For the text-containing cell, return its midpoint in (x, y) coordinate format. 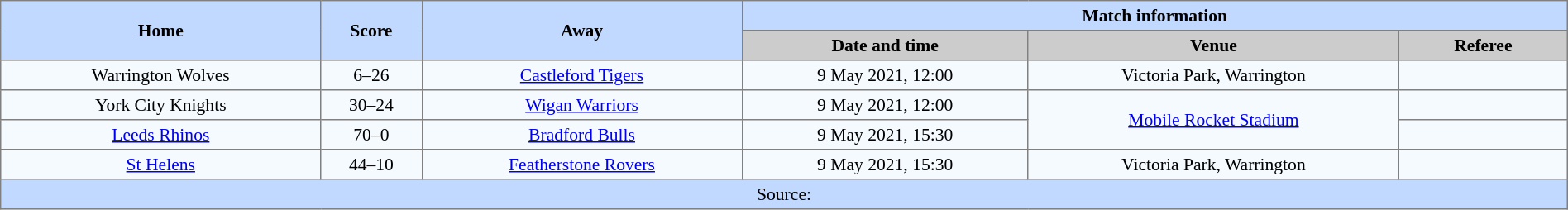
Bradford Bulls (582, 135)
Featherstone Rovers (582, 165)
Wigan Warriors (582, 105)
Warrington Wolves (160, 75)
6–26 (371, 75)
70–0 (371, 135)
Referee (1483, 45)
Venue (1213, 45)
Leeds Rhinos (160, 135)
Match information (1154, 16)
30–24 (371, 105)
Source: (784, 194)
St Helens (160, 165)
Home (160, 31)
Away (582, 31)
Mobile Rocket Stadium (1213, 120)
Castleford Tigers (582, 75)
York City Knights (160, 105)
44–10 (371, 165)
Date and time (885, 45)
Score (371, 31)
